Provide the (X, Y) coordinate of the cell's center where the given text is located.  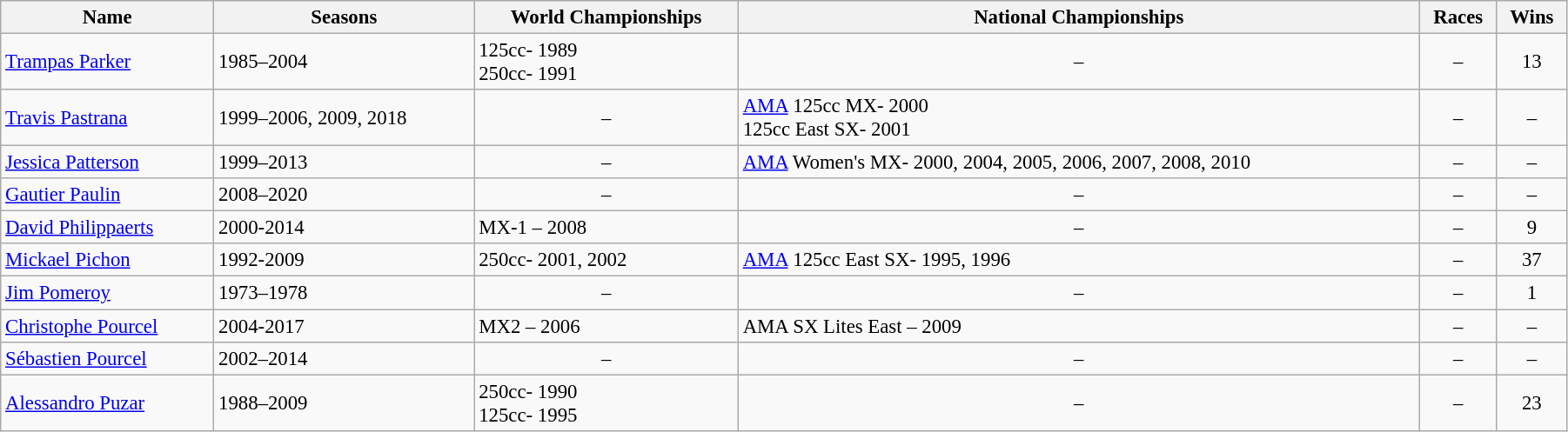
AMA SX Lites East – 2009 (1079, 326)
2004-2017 (345, 326)
250cc- 1990125cc- 1995 (606, 403)
1999–2013 (345, 163)
Alessandro Puzar (108, 403)
Gautier Paulin (108, 195)
AMA Women's MX- 2000, 2004, 2005, 2006, 2007, 2008, 2010 (1079, 163)
1992-2009 (345, 260)
AMA 125cc East SX- 1995, 1996 (1079, 260)
MX2 – 2006 (606, 326)
Christophe Pourcel (108, 326)
1973–1978 (345, 293)
2008–2020 (345, 195)
13 (1531, 63)
125cc- 1989250cc- 1991 (606, 63)
Races (1458, 17)
250cc- 2001, 2002 (606, 260)
1999–2006, 2009, 2018 (345, 118)
1 (1531, 293)
World Championships (606, 17)
David Philippaerts (108, 228)
Jessica Patterson (108, 163)
1988–2009 (345, 403)
AMA 125cc MX- 2000125cc East SX- 2001 (1079, 118)
Wins (1531, 17)
Mickael Pichon (108, 260)
23 (1531, 403)
Seasons (345, 17)
9 (1531, 228)
2000-2014 (345, 228)
2002–2014 (345, 358)
Name (108, 17)
Jim Pomeroy (108, 293)
1985–2004 (345, 63)
Sébastien Pourcel (108, 358)
National Championships (1079, 17)
Trampas Parker (108, 63)
MX-1 – 2008 (606, 228)
Travis Pastrana (108, 118)
37 (1531, 260)
